Detect which cell encompasses the target text, then output its (X, Y) center coordinate. 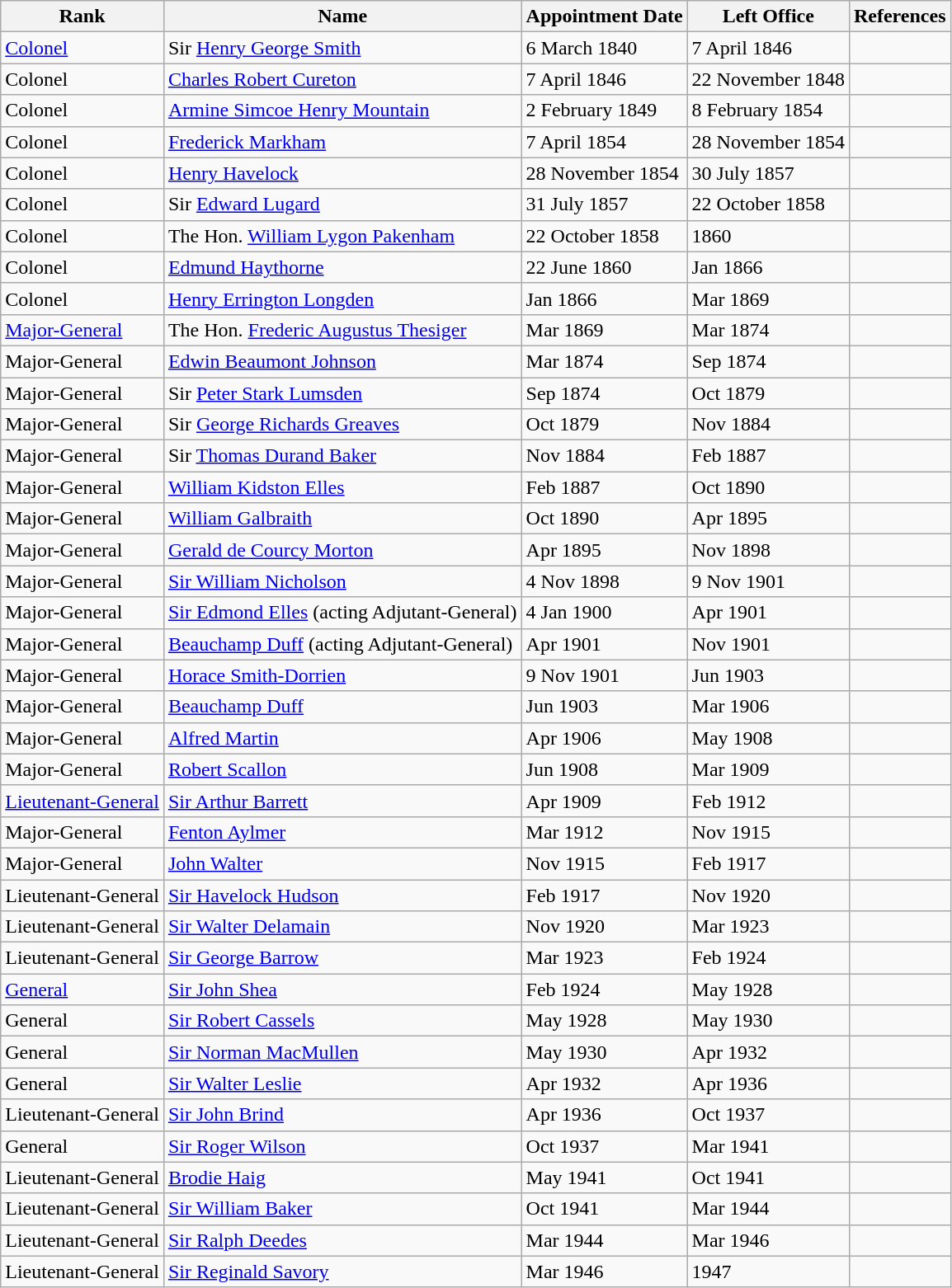
William Kidston Elles (342, 487)
4 Nov 1898 (604, 581)
Sir William Nicholson (342, 581)
Nov 1898 (768, 550)
Sir Ralph Deedes (342, 1240)
2 February 1849 (604, 110)
Charles Robert Cureton (342, 79)
Robert Scallon (342, 769)
Rank (82, 16)
Alfred Martin (342, 738)
1860 (768, 236)
Gerald de Courcy Morton (342, 550)
Henry Havelock (342, 173)
William Galbraith (342, 519)
Beauchamp Duff (342, 707)
Sir Peter Stark Lumsden (342, 393)
Name (342, 16)
Sir Norman MacMullen (342, 1052)
Sir Reginald Savory (342, 1272)
4 Jan 1900 (604, 613)
Beauchamp Duff (acting Adjutant-General) (342, 644)
Mar 1906 (768, 707)
Fenton Aylmer (342, 832)
Sir Henry George Smith (342, 48)
31 July 1857 (604, 204)
Mar 1941 (768, 1146)
John Walter (342, 863)
May 1908 (768, 738)
Sir Walter Leslie (342, 1084)
Sir Edward Lugard (342, 204)
Sir Robert Cassels (342, 1021)
Feb 1912 (768, 801)
Apr 1906 (604, 738)
References (899, 16)
May 1941 (604, 1178)
1947 (768, 1272)
Appointment Date (604, 16)
Sir George Barrow (342, 958)
Nov 1901 (768, 644)
Henry Errington Longden (342, 298)
22 June 1860 (604, 267)
Jun 1908 (604, 769)
30 July 1857 (768, 173)
Sir John Brind (342, 1115)
Sir John Shea (342, 990)
Brodie Haig (342, 1178)
6 March 1840 (604, 48)
Edwin Beaumont Johnson (342, 361)
Apr 1909 (604, 801)
Sir George Richards Greaves (342, 425)
Frederick Markham (342, 142)
Mar 1912 (604, 832)
Left Office (768, 16)
Armine Simcoe Henry Mountain (342, 110)
7 April 1854 (604, 142)
Horace Smith-Dorrien (342, 675)
The Hon. William Lygon Pakenham (342, 236)
Sir Roger Wilson (342, 1146)
Sir Edmond Elles (acting Adjutant-General) (342, 613)
Sir Havelock Hudson (342, 895)
Mar 1909 (768, 769)
Sir Arthur Barrett (342, 801)
8 February 1854 (768, 110)
The Hon. Frederic Augustus Thesiger (342, 330)
Sir Thomas Durand Baker (342, 456)
22 November 1848 (768, 79)
Edmund Haythorne (342, 267)
Sir Walter Delamain (342, 927)
Sir William Baker (342, 1209)
